Return [X, Y] of the center of cell containing provided text 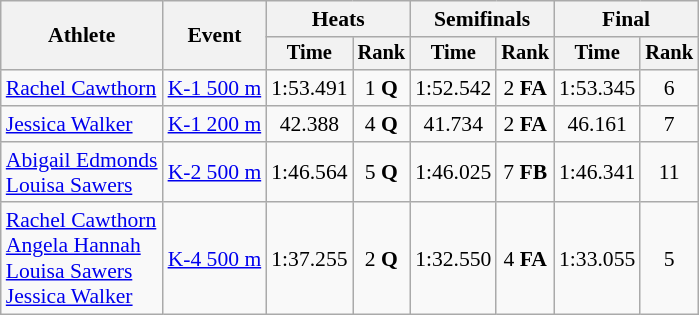
46.161 [597, 124]
Rachel CawthornAngela HannahLouisa SawersJessica Walker [82, 259]
11 [669, 172]
7 [669, 124]
4 Q [382, 124]
41.734 [453, 124]
Athlete [82, 36]
4 FA [525, 259]
K-4 500 m [215, 259]
1:52.542 [453, 88]
1:33.055 [597, 259]
Semifinals [482, 19]
5 [669, 259]
2 Q [382, 259]
K-1 200 m [215, 124]
42.388 [309, 124]
Event [215, 36]
5 Q [382, 172]
Rachel Cawthorn [82, 88]
Jessica Walker [82, 124]
1 Q [382, 88]
Abigail EdmondsLouisa Sawers [82, 172]
1:32.550 [453, 259]
7 FB [525, 172]
K-2 500 m [215, 172]
6 [669, 88]
1:46.025 [453, 172]
Heats [338, 19]
1:53.345 [597, 88]
K-1 500 m [215, 88]
1:46.564 [309, 172]
1:37.255 [309, 259]
1:53.491 [309, 88]
Final [626, 19]
1:46.341 [597, 172]
